Extract the [X, Y] coordinate from the center of the cell holding the provided text.  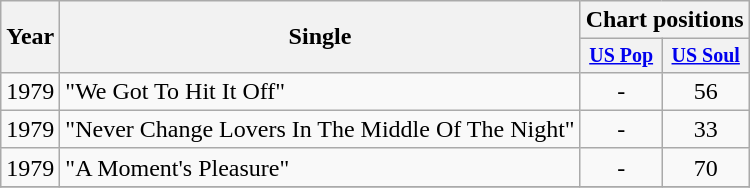
US Pop [621, 56]
"Never Change Lovers In The Middle Of The Night" [320, 129]
Chart positions [664, 20]
33 [706, 129]
"A Moment's Pleasure" [320, 167]
70 [706, 167]
Year [30, 37]
US Soul [706, 56]
56 [706, 91]
Single [320, 37]
"We Got To Hit It Off" [320, 91]
